Return the [X, Y] coordinate for the center point of the cell that contains the specified text.  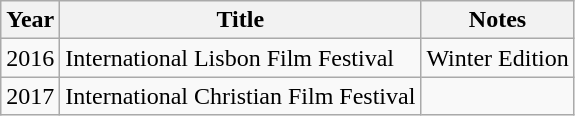
International Christian Film Festival [240, 96]
2017 [30, 96]
Winter Edition [498, 58]
Title [240, 20]
Year [30, 20]
2016 [30, 58]
Notes [498, 20]
International Lisbon Film Festival [240, 58]
